Identify which cell holds the provided text, then report its [X, Y] central coordinate. 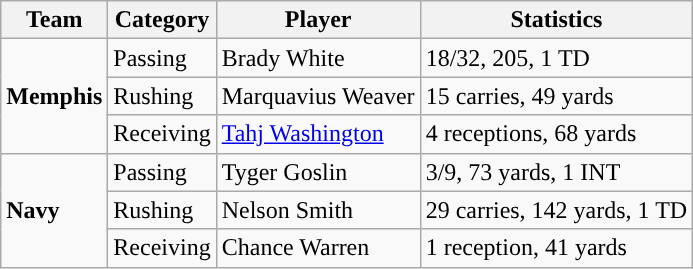
Marquavius Weaver [318, 96]
Memphis [54, 96]
29 carries, 142 yards, 1 TD [556, 210]
Nelson Smith [318, 210]
3/9, 73 yards, 1 INT [556, 172]
Statistics [556, 20]
Team [54, 20]
1 reception, 41 yards [556, 248]
15 carries, 49 yards [556, 96]
Chance Warren [318, 248]
Navy [54, 210]
4 receptions, 68 yards [556, 134]
Category [162, 20]
Player [318, 20]
18/32, 205, 1 TD [556, 58]
Brady White [318, 58]
Tahj Washington [318, 134]
Tyger Goslin [318, 172]
